Output the (x, y) coordinate of the center of the cell containing the given text.  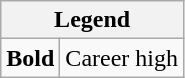
Bold (30, 58)
Legend (92, 20)
Career high (122, 58)
